Capture the cell that displays the provided text and extract its (x, y) central coordinate. 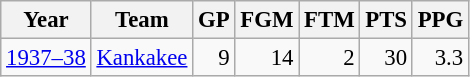
1937–38 (46, 58)
Team (142, 20)
FGM (267, 20)
2 (330, 58)
FTM (330, 20)
Year (46, 20)
30 (386, 58)
PTS (386, 20)
14 (267, 58)
9 (214, 58)
Kankakee (142, 58)
3.3 (440, 58)
GP (214, 20)
PPG (440, 20)
